Identify which cell holds the provided text, then report its [X, Y] central coordinate. 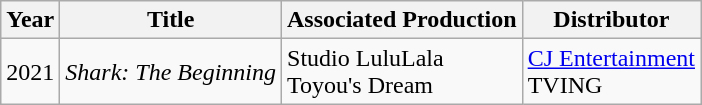
Associated Production [402, 20]
CJ EntertainmentTVING [611, 72]
2021 [30, 72]
Studio LuluLalaToyou's Dream [402, 72]
Year [30, 20]
Shark: The Beginning [171, 72]
Distributor [611, 20]
Title [171, 20]
